Determine the [X, Y] coordinate at the center of the cell enclosing the given text.  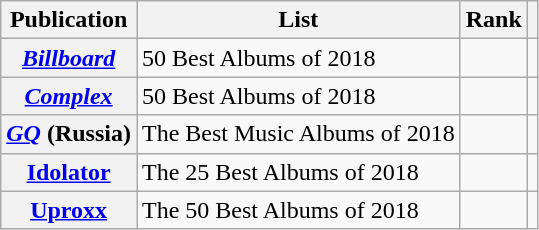
GQ (Russia) [69, 134]
The 25 Best Albums of 2018 [298, 172]
Uproxx [69, 210]
The 50 Best Albums of 2018 [298, 210]
Rank [494, 20]
The Best Music Albums of 2018 [298, 134]
List [298, 20]
Publication [69, 20]
Idolator [69, 172]
Billboard [69, 58]
Complex [69, 96]
